Determine the (X, Y) coordinate at the center of the cell enclosing the given text.  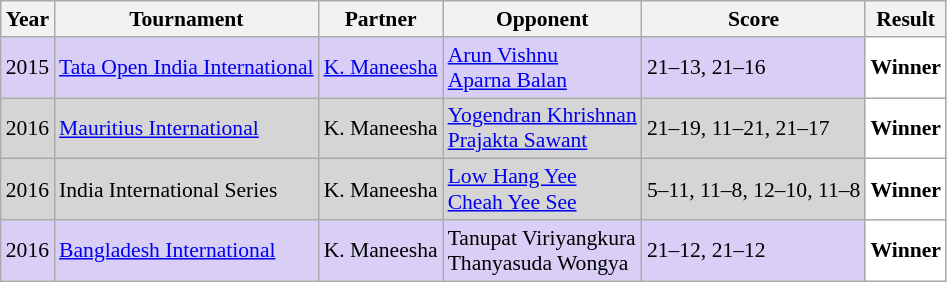
Yogendran Khrishnan Prajakta Sawant (542, 128)
Score (754, 19)
Low Hang Yee Cheah Yee See (542, 190)
Opponent (542, 19)
Tata Open India International (186, 68)
Result (906, 19)
5–11, 11–8, 12–10, 11–8 (754, 190)
21–13, 21–16 (754, 68)
Bangladesh International (186, 250)
Year (28, 19)
Partner (381, 19)
India International Series (186, 190)
Mauritius International (186, 128)
21–12, 21–12 (754, 250)
Tanupat Viriyangkura Thanyasuda Wongya (542, 250)
Tournament (186, 19)
Arun Vishnu Aparna Balan (542, 68)
2015 (28, 68)
21–19, 11–21, 21–17 (754, 128)
